For the text-containing cell, return its midpoint in (X, Y) coordinate format. 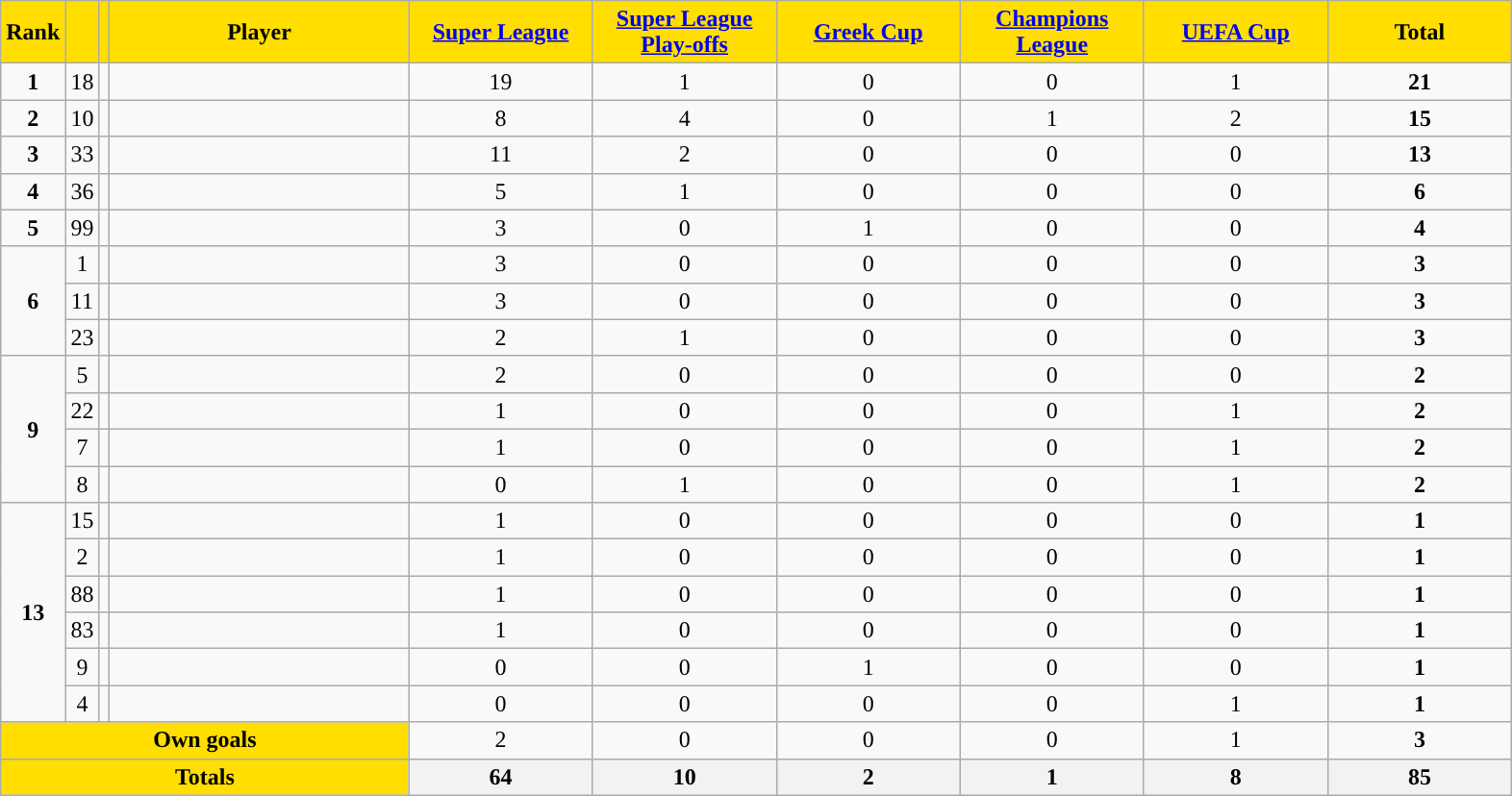
21 (1420, 82)
64 (500, 777)
Rank (33, 33)
Greek Cup (868, 33)
18 (83, 82)
Own goals (205, 740)
Super League Play-offs (685, 33)
83 (83, 631)
Totals (205, 777)
99 (83, 228)
7 (83, 447)
Player (260, 33)
Champions League (1052, 33)
Super League (500, 33)
36 (83, 191)
UEFA Cup (1235, 33)
23 (83, 337)
Total (1420, 33)
88 (83, 594)
19 (500, 82)
22 (83, 410)
33 (83, 155)
85 (1420, 777)
